Capture the cell that displays the provided text and extract its [X, Y] central coordinate. 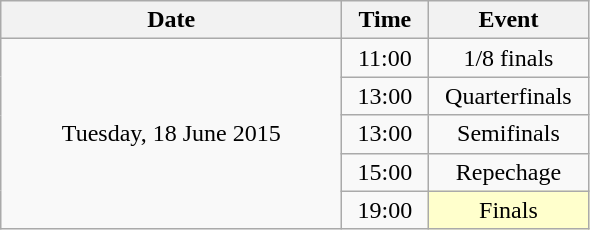
Quarterfinals [508, 96]
15:00 [385, 172]
11:00 [385, 58]
19:00 [385, 210]
Tuesday, 18 June 2015 [172, 134]
Repechage [508, 172]
1/8 finals [508, 58]
Time [385, 20]
Semifinals [508, 134]
Date [172, 20]
Finals [508, 210]
Event [508, 20]
